Identify which cell holds the provided text, then report its [x, y] central coordinate. 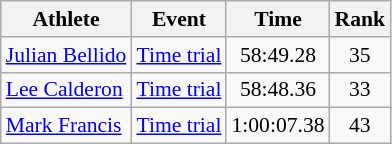
Lee Calderon [66, 90]
Rank [360, 19]
Mark Francis [66, 126]
1:00:07.38 [278, 126]
43 [360, 126]
33 [360, 90]
58:48.36 [278, 90]
58:49.28 [278, 55]
Athlete [66, 19]
Julian Bellido [66, 55]
Event [178, 19]
35 [360, 55]
Time [278, 19]
